Provide the [X, Y] coordinate of the cell's center where the given text is located.  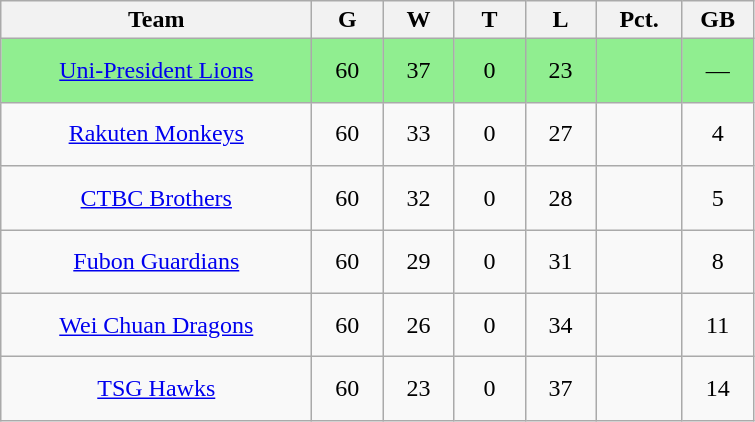
TSG Hawks [156, 389]
Fubon Guardians [156, 262]
T [490, 20]
33 [418, 134]
31 [560, 262]
Pct. [639, 20]
28 [560, 198]
5 [718, 198]
W [418, 20]
CTBC Brothers [156, 198]
L [560, 20]
34 [560, 325]
4 [718, 134]
G [348, 20]
29 [418, 262]
26 [418, 325]
Team [156, 20]
27 [560, 134]
8 [718, 262]
Wei Chuan Dragons [156, 325]
11 [718, 325]
— [718, 71]
14 [718, 389]
Rakuten Monkeys [156, 134]
GB [718, 20]
Uni-President Lions [156, 71]
32 [418, 198]
